Extract the (X, Y) coordinate from the center of the cell holding the provided text.  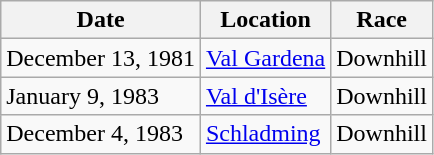
December 4, 1983 (101, 134)
January 9, 1983 (101, 96)
December 13, 1981 (101, 58)
Val d'Isère (265, 96)
Date (101, 20)
Race (382, 20)
Location (265, 20)
Val Gardena (265, 58)
Schladming (265, 134)
